Provide the (x, y) coordinate of the cell's center where the given text is located.  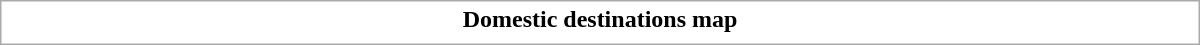
Domestic destinations map (600, 19)
